Locate the cell with the specified text and output its [X, Y] center coordinate. 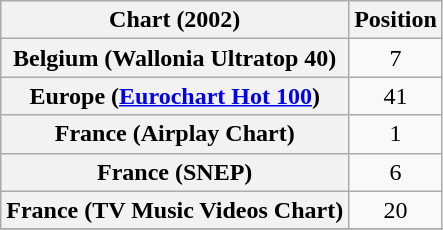
Chart (2002) [175, 20]
6 [396, 172]
France (TV Music Videos Chart) [175, 210]
7 [396, 58]
France (SNEP) [175, 172]
Belgium (Wallonia Ultratop 40) [175, 58]
20 [396, 210]
Europe (Eurochart Hot 100) [175, 96]
41 [396, 96]
France (Airplay Chart) [175, 134]
Position [396, 20]
1 [396, 134]
